Determine the [x, y] coordinate at the center of the cell enclosing the given text.  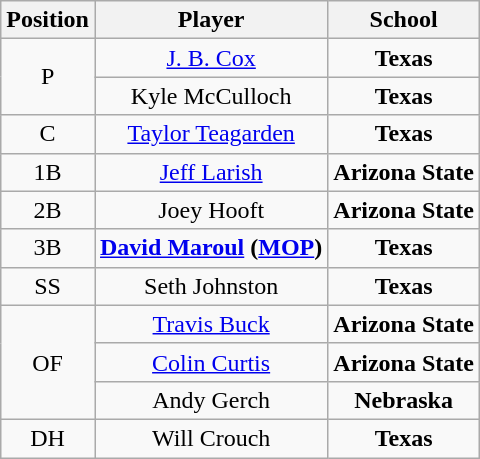
DH [48, 438]
OF [48, 362]
1B [48, 172]
Colin Curtis [210, 362]
Jeff Larish [210, 172]
J. B. Cox [210, 58]
C [48, 134]
Player [210, 20]
Andy Gerch [210, 400]
Travis Buck [210, 324]
Joey Hooft [210, 210]
David Maroul (MOP) [210, 248]
Kyle McCulloch [210, 96]
2B [48, 210]
Nebraska [404, 400]
School [404, 20]
Taylor Teagarden [210, 134]
Seth Johnston [210, 286]
P [48, 77]
3B [48, 248]
SS [48, 286]
Position [48, 20]
Will Crouch [210, 438]
